From the cell containing the given text, extract its center point as [X, Y] coordinate. 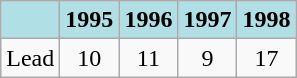
10 [90, 58]
11 [148, 58]
Lead [30, 58]
17 [266, 58]
1998 [266, 20]
1996 [148, 20]
9 [208, 58]
1997 [208, 20]
1995 [90, 20]
